Search for the cell housing the specified text and yield its (X, Y) center coordinate. 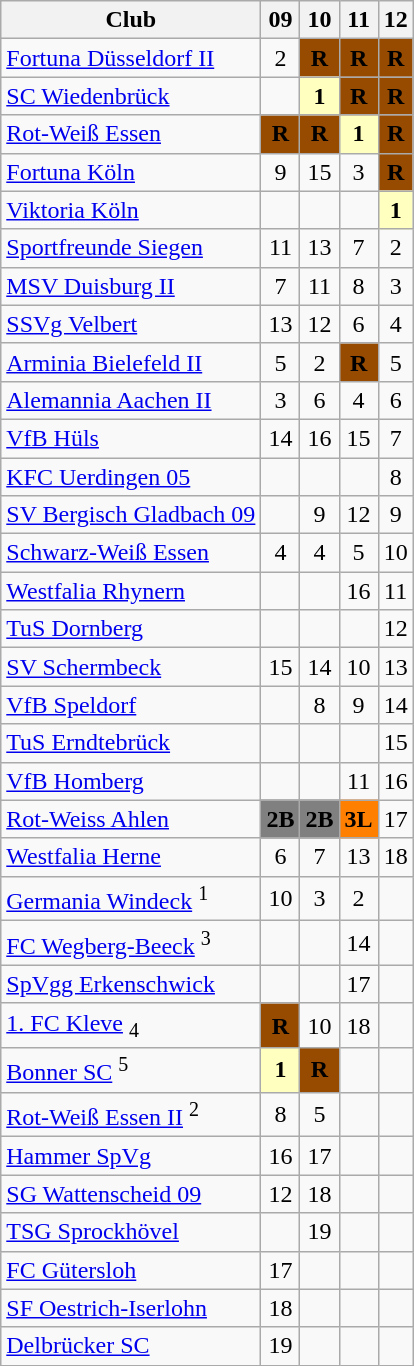
Germania Windeck 1 (131, 898)
Rot-Weiss Ahlen (131, 819)
Rot-Weiß Essen II 2 (131, 1114)
SC Wiedenbrück (131, 96)
Fortuna Köln (131, 172)
VfB Hüls (131, 438)
SpVgg Erkenschwick (131, 984)
SG Wattenscheid 09 (131, 1194)
Delbrücker SC (131, 1346)
SV Bergisch Gladbach 09 (131, 515)
Fortuna Düsseldorf II (131, 58)
3L (358, 819)
KFC Uerdingen 05 (131, 477)
SF Oestrich-Iserlohn (131, 1308)
Westfalia Herne (131, 857)
VfB Homberg (131, 781)
SSVg Velbert (131, 324)
Schwarz-Weiß Essen (131, 553)
Westfalia Rhynern (131, 591)
Rot-Weiß Essen (131, 134)
FC Wegberg-Beeck 3 (131, 944)
Arminia Bielefeld II (131, 362)
TSG Sprockhövel (131, 1232)
Hammer SpVg (131, 1156)
09 (280, 20)
Viktoria Köln (131, 210)
Club (131, 20)
1. FC Kleve 4 (131, 1025)
TuS Dornberg (131, 629)
Bonner SC 5 (131, 1070)
TuS Erndtebrück (131, 743)
Sportfreunde Siegen (131, 248)
VfB Speldorf (131, 705)
MSV Duisburg II (131, 286)
Alemannia Aachen II (131, 400)
SV Schermbeck (131, 667)
FC Gütersloh (131, 1270)
